From the cell containing the given text, extract its center point as (x, y) coordinate. 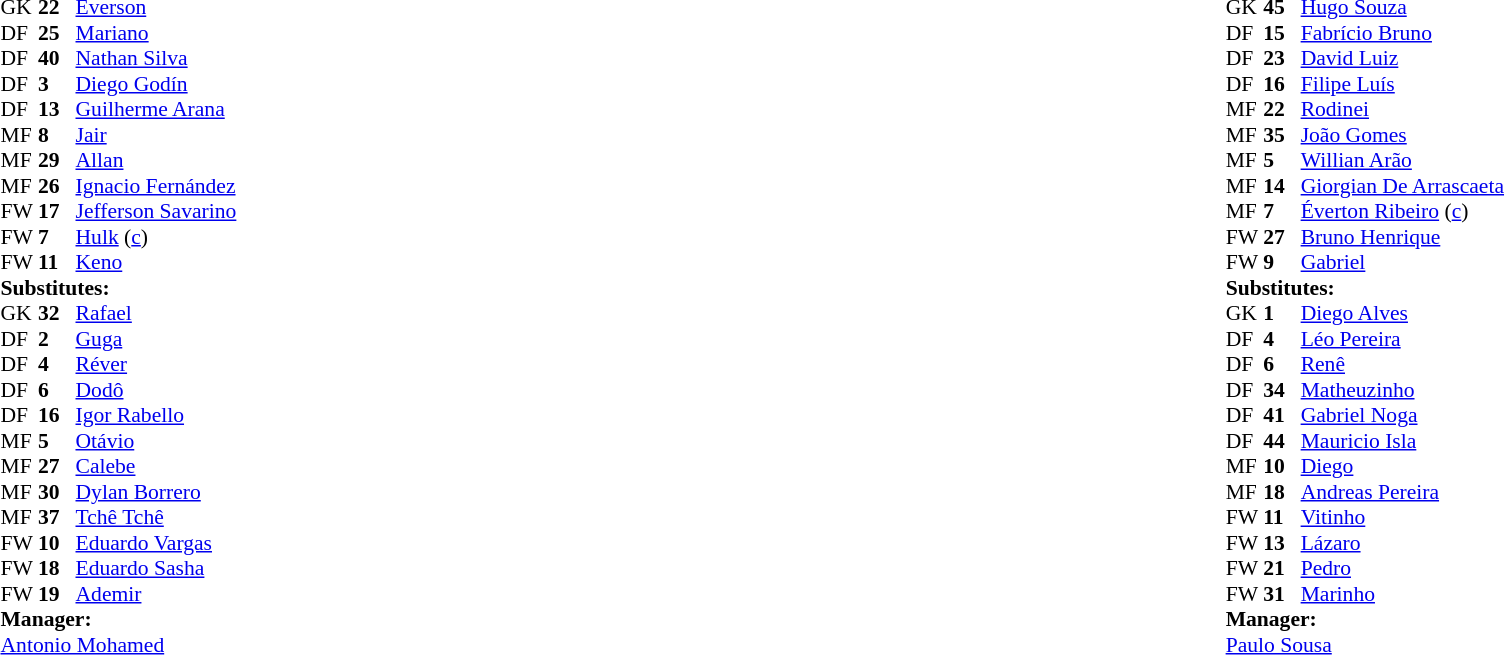
1 (1282, 313)
Dodô (156, 390)
Mariano (156, 33)
Filipe Luís (1402, 84)
Mauricio Isla (1402, 441)
Andreas Pereira (1402, 492)
Calebe (156, 467)
41 (1282, 415)
Renê (1402, 365)
31 (1282, 594)
14 (1282, 186)
Jair (156, 135)
Diego Godín (156, 84)
23 (1282, 59)
Hulk (c) (156, 237)
17 (57, 211)
32 (57, 313)
Diego Alves (1402, 313)
Matheuzinho (1402, 390)
Igor Rabello (156, 415)
Nathan Silva (156, 59)
Allan (156, 161)
Eduardo Sasha (156, 569)
Gabriel (1402, 263)
15 (1282, 33)
37 (57, 517)
Giorgian De Arrascaeta (1402, 186)
30 (57, 492)
Bruno Henrique (1402, 237)
Rafael (156, 313)
David Luiz (1402, 59)
2 (57, 339)
Dylan Borrero (156, 492)
9 (1282, 263)
Ignacio Fernández (156, 186)
Léo Pereira (1402, 339)
Vitinho (1402, 517)
21 (1282, 569)
Fabrício Bruno (1402, 33)
Tchê Tchê (156, 517)
25 (57, 33)
Keno (156, 263)
8 (57, 135)
3 (57, 84)
19 (57, 594)
44 (1282, 441)
Gabriel Noga (1402, 415)
Marinho (1402, 594)
Eduardo Vargas (156, 543)
22 (1282, 109)
Otávio (156, 441)
40 (57, 59)
Pedro (1402, 569)
Éverton Ribeiro (c) (1402, 211)
Jefferson Savarino (156, 211)
Guilherme Arana (156, 109)
26 (57, 186)
29 (57, 161)
Rodinei (1402, 109)
34 (1282, 390)
Diego (1402, 467)
Guga (156, 339)
João Gomes (1402, 135)
Lázaro (1402, 543)
Réver (156, 365)
35 (1282, 135)
Willian Arão (1402, 161)
Ademir (156, 594)
